Capture the cell that displays the provided text and extract its [x, y] central coordinate. 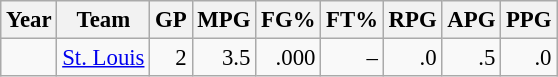
Team [104, 20]
RPG [412, 20]
– [352, 58]
GP [171, 20]
FT% [352, 20]
PPG [529, 20]
MPG [224, 20]
.5 [472, 58]
APG [472, 20]
St. Louis [104, 58]
2 [171, 58]
FG% [288, 20]
.000 [288, 58]
3.5 [224, 58]
Year [29, 20]
